Identify which cell holds the provided text, then report its [X, Y] central coordinate. 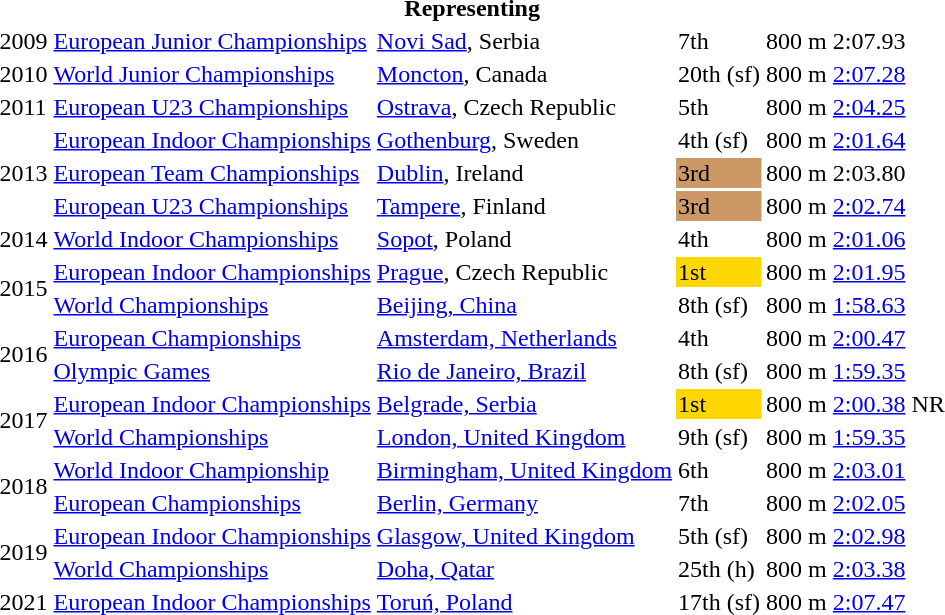
Birmingham, United Kingdom [524, 470]
Rio de Janeiro, Brazil [524, 371]
Ostrava, Czech Republic [524, 107]
Moncton, Canada [524, 74]
European Team Championships [212, 173]
25th (h) [720, 569]
World Indoor Championship [212, 470]
Gothenburg, Sweden [524, 140]
5th [720, 107]
Berlin, Germany [524, 503]
European Junior Championships [212, 41]
Tampere, Finland [524, 206]
Belgrade, Serbia [524, 404]
Olympic Games [212, 371]
9th (sf) [720, 437]
Sopot, Poland [524, 239]
4th (sf) [720, 140]
Doha, Qatar [524, 569]
Novi Sad, Serbia [524, 41]
Prague, Czech Republic [524, 272]
5th (sf) [720, 536]
6th [720, 470]
World Junior Championships [212, 74]
Glasgow, United Kingdom [524, 536]
Beijing, China [524, 305]
Amsterdam, Netherlands [524, 338]
World Indoor Championships [212, 239]
Dublin, Ireland [524, 173]
20th (sf) [720, 74]
London, United Kingdom [524, 437]
